Return [x, y] of the center of cell containing provided text 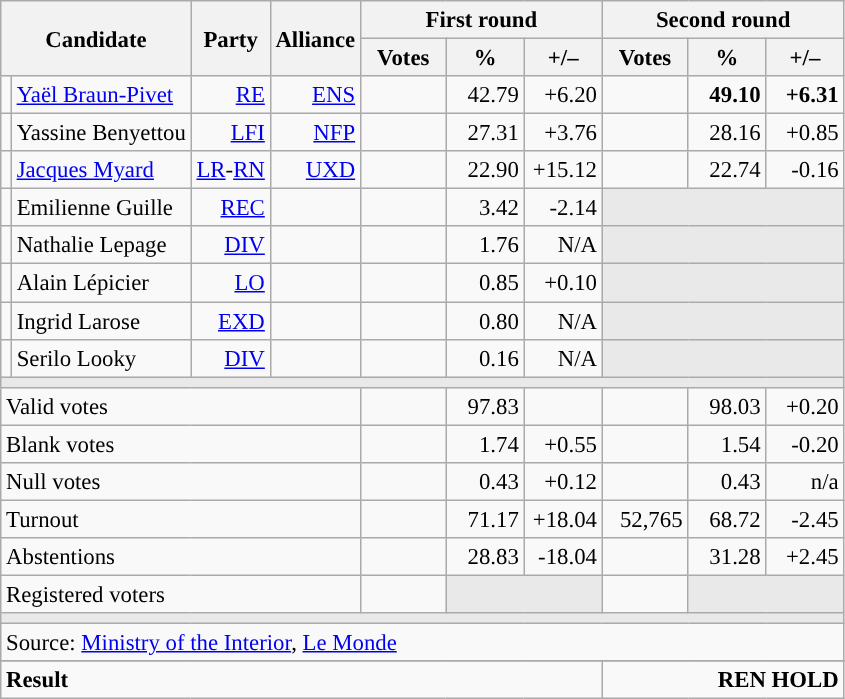
Nathalie Lepage [101, 245]
Second round [723, 20]
Null votes [181, 482]
LFI [230, 133]
ENS [315, 95]
68.72 [727, 519]
Alliance [315, 38]
Turnout [181, 519]
+2.45 [805, 557]
98.03 [727, 406]
n/a [805, 482]
Result [302, 680]
Yaël Braun-Pivet [101, 95]
Blank votes [181, 444]
22.74 [727, 170]
22.90 [485, 170]
28.16 [727, 133]
28.83 [485, 557]
-0.16 [805, 170]
-2.14 [563, 208]
Candidate [96, 38]
27.31 [485, 133]
-0.20 [805, 444]
+0.12 [563, 482]
+0.55 [563, 444]
0.80 [485, 321]
0.16 [485, 358]
52,765 [645, 519]
Jacques Myard [101, 170]
Source: Ministry of the Interior, Le Monde [422, 643]
EXD [230, 321]
42.79 [485, 95]
NFP [315, 133]
Valid votes [181, 406]
REN HOLD [723, 680]
3.42 [485, 208]
Ingrid Larose [101, 321]
97.83 [485, 406]
Yassine Benyettou [101, 133]
31.28 [727, 557]
Abstentions [181, 557]
1.76 [485, 245]
Emilienne Guille [101, 208]
1.54 [727, 444]
1.74 [485, 444]
49.10 [727, 95]
+6.20 [563, 95]
LR-RN [230, 170]
+15.12 [563, 170]
+18.04 [563, 519]
+0.85 [805, 133]
+3.76 [563, 133]
+0.10 [563, 283]
UXD [315, 170]
+6.31 [805, 95]
RE [230, 95]
Alain Lépicier [101, 283]
REC [230, 208]
-2.45 [805, 519]
71.17 [485, 519]
+0.20 [805, 406]
First round [481, 20]
Party [230, 38]
Serilo Looky [101, 358]
0.85 [485, 283]
LO [230, 283]
Registered voters [181, 594]
-18.04 [563, 557]
